Output the (X, Y) coordinate of the center of the cell containing the given text.  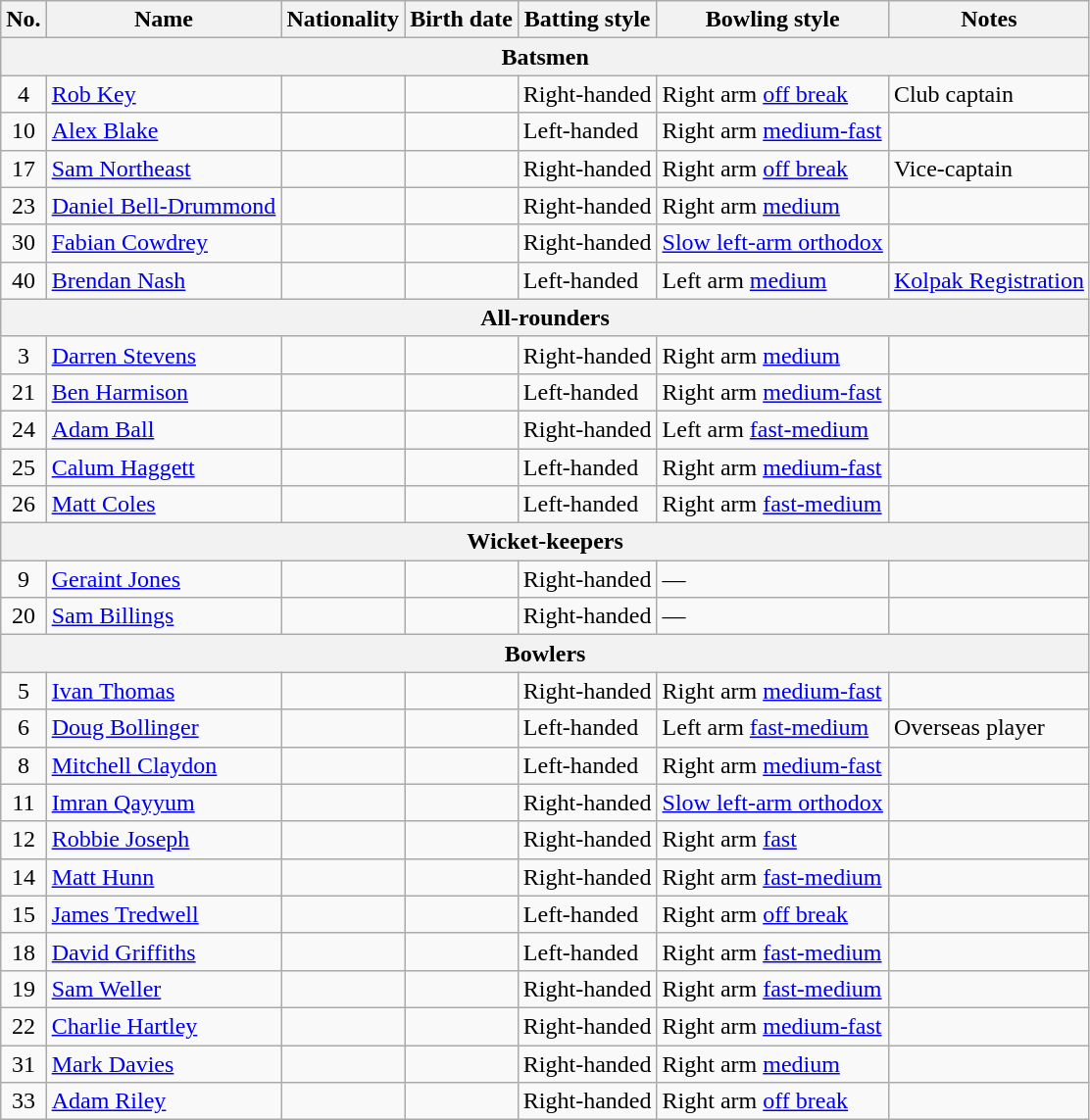
40 (24, 280)
Bowling style (772, 20)
11 (24, 803)
Imran Qayyum (164, 803)
20 (24, 616)
All-rounders (545, 317)
8 (24, 765)
21 (24, 392)
26 (24, 505)
Bowlers (545, 654)
3 (24, 355)
Brendan Nash (164, 280)
Matt Coles (164, 505)
Rob Key (164, 94)
Overseas player (988, 728)
25 (24, 467)
Sam Northeast (164, 169)
23 (24, 206)
19 (24, 989)
Darren Stevens (164, 355)
Adam Riley (164, 1101)
33 (24, 1101)
Robbie Joseph (164, 840)
James Tredwell (164, 914)
Kolpak Registration (988, 280)
14 (24, 877)
9 (24, 579)
Wicket-keepers (545, 542)
Notes (988, 20)
Birth date (462, 20)
Right arm fast (772, 840)
Mitchell Claydon (164, 765)
10 (24, 131)
Sam Weller (164, 989)
22 (24, 1026)
Daniel Bell-Drummond (164, 206)
Club captain (988, 94)
Alex Blake (164, 131)
David Griffiths (164, 951)
Ivan Thomas (164, 691)
Doug Bollinger (164, 728)
31 (24, 1063)
Mark Davies (164, 1063)
17 (24, 169)
No. (24, 20)
18 (24, 951)
Charlie Hartley (164, 1026)
Vice-captain (988, 169)
Nationality (343, 20)
Left arm medium (772, 280)
Matt Hunn (164, 877)
5 (24, 691)
15 (24, 914)
Ben Harmison (164, 392)
Sam Billings (164, 616)
Name (164, 20)
Batsmen (545, 57)
Geraint Jones (164, 579)
Batting style (587, 20)
4 (24, 94)
24 (24, 429)
12 (24, 840)
Adam Ball (164, 429)
6 (24, 728)
Fabian Cowdrey (164, 243)
Calum Haggett (164, 467)
30 (24, 243)
